Scan for the cell matching the given text and deliver its [X, Y] coordinate at center. 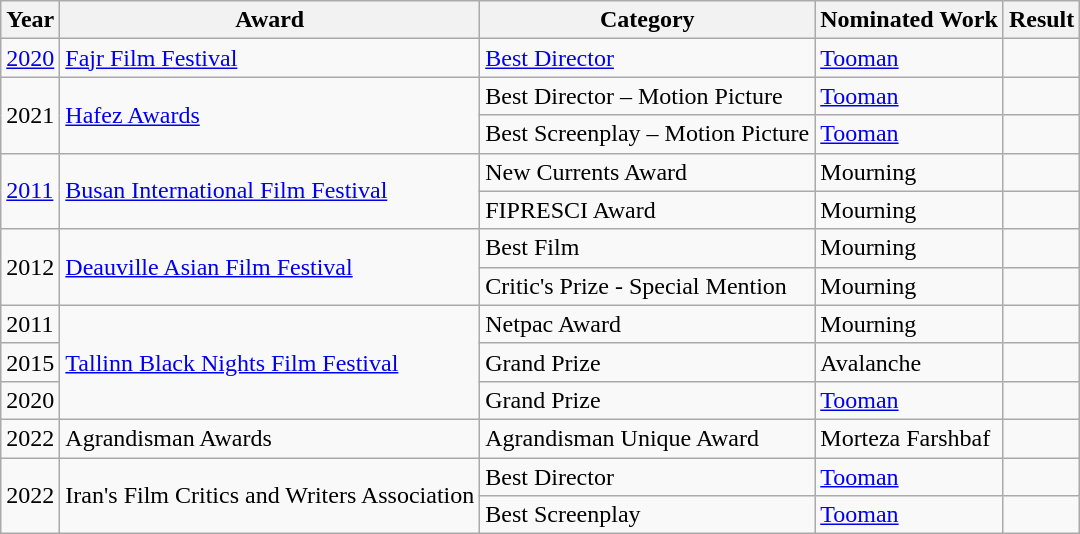
Deauville Asian Film Festival [270, 267]
Morteza Farshbaf [910, 438]
Avalanche [910, 362]
Best Director – Motion Picture [648, 96]
Iran's Film Critics and Writers Association [270, 496]
Nominated Work [910, 20]
Hafez Awards [270, 115]
Fajr Film Festival [270, 58]
FIPRESCI Award [648, 210]
Award [270, 20]
Best Screenplay – Motion Picture [648, 134]
2021 [30, 115]
Agrandisman Unique Award [648, 438]
2012 [30, 267]
Best Screenplay [648, 515]
Category [648, 20]
Netpac Award [648, 324]
Agrandisman Awards [270, 438]
Best Film [648, 248]
Year [30, 20]
Critic's Prize - Special Mention [648, 286]
Busan International Film Festival [270, 191]
Result [1041, 20]
2015 [30, 362]
Tallinn Black Nights Film Festival [270, 362]
New Currents Award [648, 172]
